Scan for the cell matching the given text and deliver its [X, Y] coordinate at center. 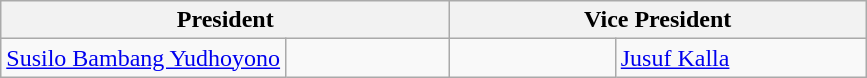
Jusuf Kalla [740, 58]
Susilo Bambang Yudhoyono [144, 58]
President [226, 20]
Vice President [658, 20]
